For the text-containing cell, return its midpoint in (X, Y) coordinate format. 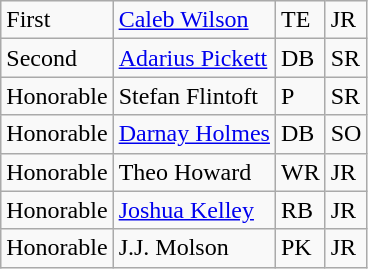
First (57, 20)
Second (57, 58)
SO (346, 134)
TE (300, 20)
RB (300, 210)
Joshua Kelley (194, 210)
P (300, 96)
Stefan Flintoft (194, 96)
J.J. Molson (194, 248)
Theo Howard (194, 172)
WR (300, 172)
Darnay Holmes (194, 134)
Adarius Pickett (194, 58)
PK (300, 248)
Caleb Wilson (194, 20)
